Scan for the cell matching the given text and deliver its [x, y] coordinate at center. 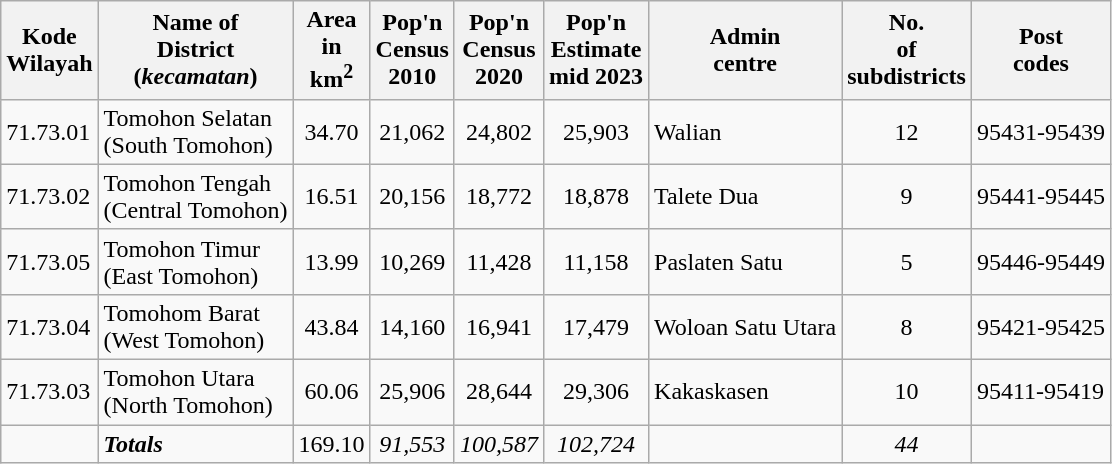
71.73.04 [50, 326]
16,941 [498, 326]
95441-95445 [1040, 196]
10 [907, 392]
95411-95419 [1040, 392]
Name ofDistrict(kecamatan) [196, 50]
18,772 [498, 196]
Tomohon Timur (East Tomohon) [196, 262]
12 [907, 132]
102,724 [596, 444]
95446-95449 [1040, 262]
8 [907, 326]
71.73.05 [50, 262]
95421-95425 [1040, 326]
25,903 [596, 132]
25,906 [412, 392]
Talete Dua [746, 196]
Woloan Satu Utara [746, 326]
16.51 [332, 196]
71.73.02 [50, 196]
11,428 [498, 262]
11,158 [596, 262]
18,878 [596, 196]
71.73.01 [50, 132]
43.84 [332, 326]
20,156 [412, 196]
Admincentre [746, 50]
Paslaten Satu [746, 262]
Tomohon Utara (North Tomohon) [196, 392]
14,160 [412, 326]
44 [907, 444]
21,062 [412, 132]
91,553 [412, 444]
5 [907, 262]
169.10 [332, 444]
Kakaskasen [746, 392]
71.73.03 [50, 392]
13.99 [332, 262]
Postcodes [1040, 50]
28,644 [498, 392]
10,269 [412, 262]
No.ofsubdistricts [907, 50]
60.06 [332, 392]
Walian [746, 132]
Kode Wilayah [50, 50]
Pop'nEstimatemid 2023 [596, 50]
Totals [196, 444]
100,587 [498, 444]
29,306 [596, 392]
17,479 [596, 326]
Tomohon Selatan (South Tomohon) [196, 132]
Pop'nCensus2010 [412, 50]
24,802 [498, 132]
Areain km2 [332, 50]
9 [907, 196]
Tomohom Barat (West Tomohon) [196, 326]
95431-95439 [1040, 132]
Pop'nCensus2020 [498, 50]
34.70 [332, 132]
Tomohon Tengah (Central Tomohon) [196, 196]
